For the text-containing cell, return its midpoint in [X, Y] coordinate format. 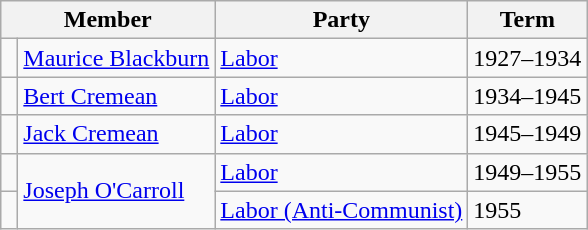
Term [528, 20]
Jack Cremean [116, 134]
Bert Cremean [116, 96]
1955 [528, 210]
1945–1949 [528, 134]
Joseph O'Carroll [116, 191]
1927–1934 [528, 58]
Member [108, 20]
Maurice Blackburn [116, 58]
Party [342, 20]
Labor (Anti-Communist) [342, 210]
1949–1955 [528, 172]
1934–1945 [528, 96]
